Capture the cell that displays the provided text and extract its [X, Y] central coordinate. 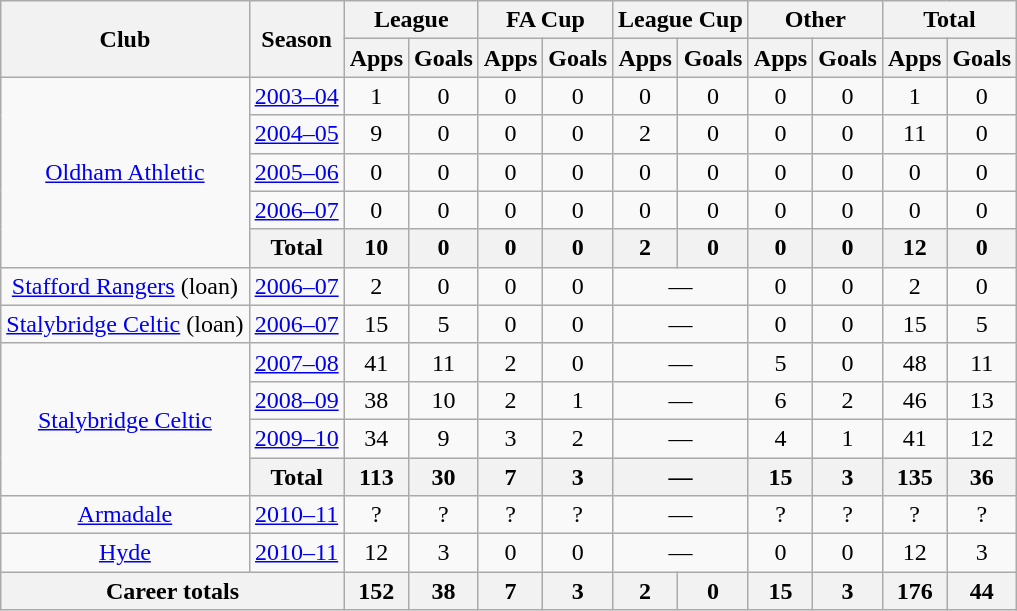
36 [982, 477]
League Cup [681, 20]
13 [982, 400]
Hyde [125, 553]
Season [296, 39]
6 [780, 400]
176 [914, 591]
Oldham Athletic [125, 172]
League [411, 20]
152 [376, 591]
Career totals [172, 591]
Stalybridge Celtic (loan) [125, 324]
Club [125, 39]
4 [780, 438]
2007–08 [296, 362]
46 [914, 400]
135 [914, 477]
30 [444, 477]
113 [376, 477]
Stalybridge Celtic [125, 419]
2009–10 [296, 438]
34 [376, 438]
2004–05 [296, 134]
2008–09 [296, 400]
Other [815, 20]
44 [982, 591]
Stafford Rangers (loan) [125, 286]
2005–06 [296, 172]
2003–04 [296, 96]
48 [914, 362]
FA Cup [545, 20]
Armadale [125, 515]
